Determine the [X, Y] coordinate at the center of the cell enclosing the given text.  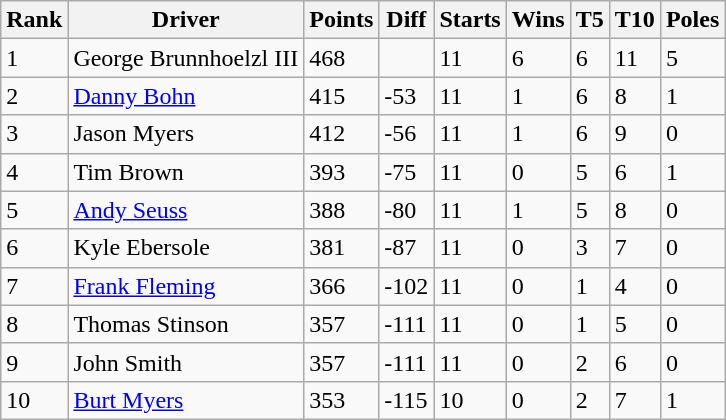
-87 [406, 248]
Thomas Stinson [186, 324]
Andy Seuss [186, 210]
468 [342, 58]
393 [342, 172]
366 [342, 286]
Kyle Ebersole [186, 248]
George Brunnhoelzl III [186, 58]
388 [342, 210]
Diff [406, 20]
381 [342, 248]
Poles [692, 20]
-56 [406, 134]
Frank Fleming [186, 286]
Burt Myers [186, 400]
Points [342, 20]
T5 [590, 20]
Wins [538, 20]
-115 [406, 400]
-102 [406, 286]
John Smith [186, 362]
412 [342, 134]
Jason Myers [186, 134]
Driver [186, 20]
-80 [406, 210]
Starts [470, 20]
T10 [634, 20]
Tim Brown [186, 172]
-75 [406, 172]
353 [342, 400]
-53 [406, 96]
Rank [34, 20]
Danny Bohn [186, 96]
415 [342, 96]
